For the text-containing cell, return its midpoint in (x, y) coordinate format. 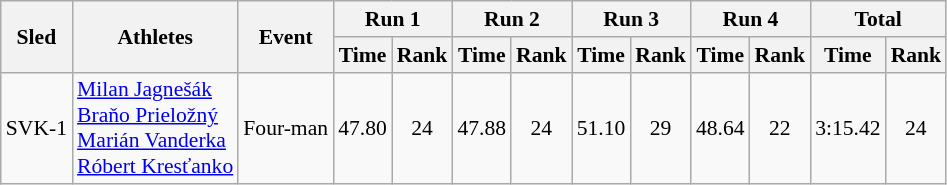
Run 2 (512, 19)
51.10 (602, 128)
Run 1 (392, 19)
47.88 (482, 128)
Run 4 (750, 19)
Milan JagnešákBraňo PrieložnýMarián VanderkaRóbert Kresťanko (155, 128)
Total (878, 19)
3:15.42 (848, 128)
Event (286, 36)
22 (780, 128)
Sled (36, 36)
47.80 (362, 128)
Run 3 (632, 19)
Athletes (155, 36)
SVK-1 (36, 128)
48.64 (720, 128)
29 (660, 128)
Four-man (286, 128)
